Locate the cell with the specified text and output its (X, Y) center coordinate. 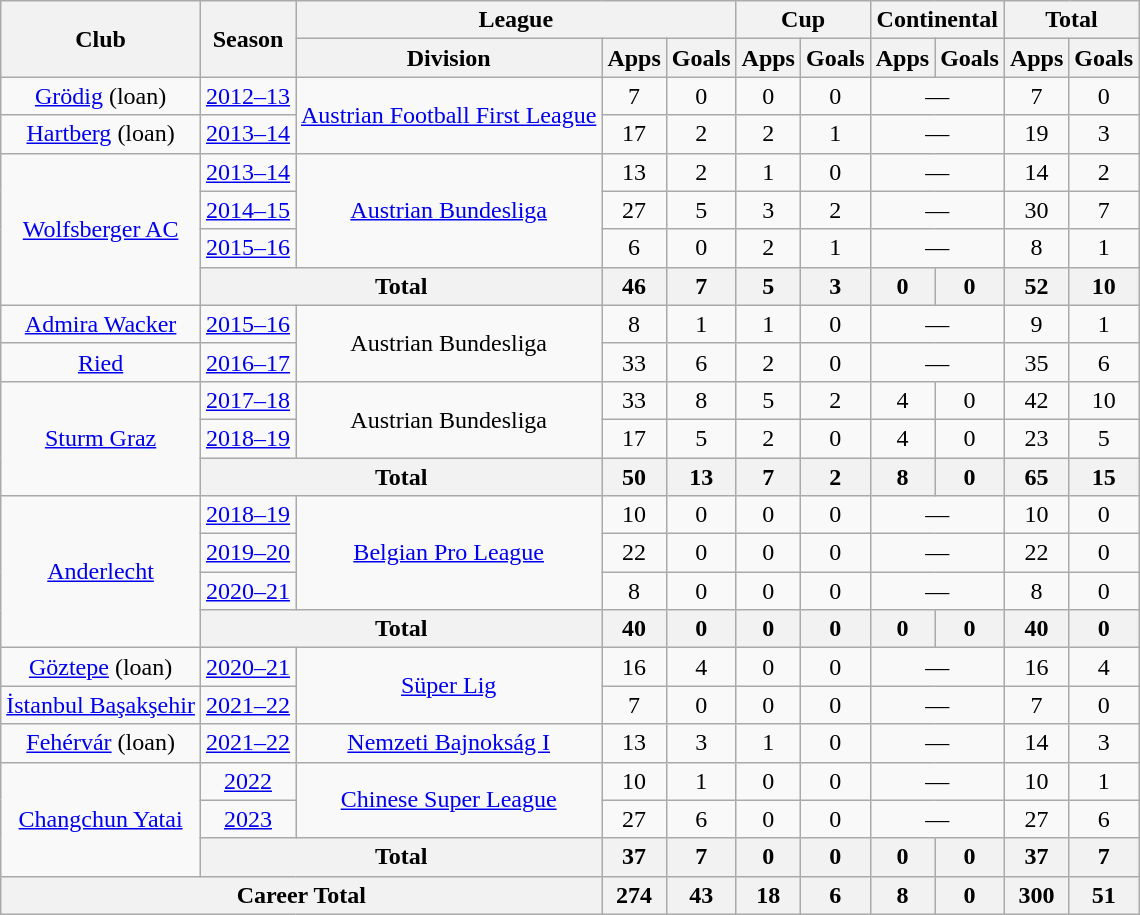
Grödig (loan) (101, 96)
35 (1036, 362)
23 (1036, 438)
Wolfsberger AC (101, 229)
2014–15 (248, 210)
League (516, 20)
9 (1036, 324)
18 (768, 895)
19 (1036, 134)
Division (449, 58)
42 (1036, 400)
Ried (101, 362)
Sturm Graz (101, 438)
46 (634, 286)
Belgian Pro League (449, 553)
Nemzeti Bajnokság I (449, 743)
Chinese Super League (449, 800)
43 (701, 895)
15 (1104, 477)
Hartberg (loan) (101, 134)
50 (634, 477)
Anderlecht (101, 572)
2023 (248, 819)
2016–17 (248, 362)
2022 (248, 781)
Club (101, 39)
Career Total (302, 895)
İstanbul Başakşehir (101, 705)
Austrian Football First League (449, 115)
Fehérvár (loan) (101, 743)
52 (1036, 286)
Changchun Yatai (101, 819)
2012–13 (248, 96)
300 (1036, 895)
Admira Wacker (101, 324)
30 (1036, 210)
Season (248, 39)
274 (634, 895)
65 (1036, 477)
Continental (937, 20)
51 (1104, 895)
2019–20 (248, 553)
Süper Lig (449, 686)
Cup (803, 20)
2017–18 (248, 400)
Göztepe (loan) (101, 667)
